Locate the cell with the specified text and output its (x, y) center coordinate. 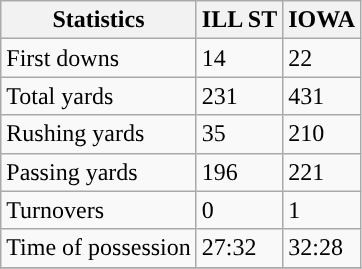
IOWA (322, 20)
14 (239, 58)
Turnovers (99, 210)
221 (322, 172)
Total yards (99, 96)
196 (239, 172)
Rushing yards (99, 134)
ILL ST (239, 20)
First downs (99, 58)
Passing yards (99, 172)
210 (322, 134)
1 (322, 210)
Statistics (99, 20)
231 (239, 96)
35 (239, 134)
0 (239, 210)
32:28 (322, 248)
Time of possession (99, 248)
27:32 (239, 248)
22 (322, 58)
431 (322, 96)
